For the text-containing cell, return its midpoint in (x, y) coordinate format. 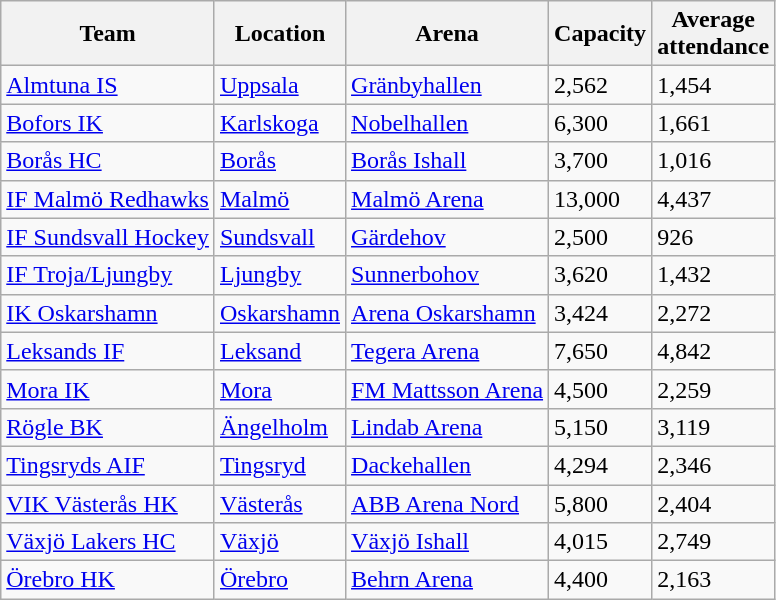
4,015 (600, 542)
2,163 (714, 580)
1,661 (714, 123)
926 (714, 237)
2,562 (600, 85)
Gränbyhallen (448, 85)
Arena Oskarshamn (448, 313)
Västerås (280, 503)
3,620 (600, 275)
Borås HC (108, 161)
3,424 (600, 313)
5,800 (600, 503)
4,294 (600, 465)
2,272 (714, 313)
2,749 (714, 542)
Rögle BK (108, 427)
Averageattendance (714, 34)
Karlskoga (280, 123)
1,454 (714, 85)
5,150 (600, 427)
Malmö Arena (448, 199)
Leksands IF (108, 351)
Nobelhallen (448, 123)
Tingsryds AIF (108, 465)
Behrn Arena (448, 580)
Mora IK (108, 389)
Tegera Arena (448, 351)
4,437 (714, 199)
Location (280, 34)
Växjö Lakers HC (108, 542)
Dackehallen (448, 465)
Gärdehov (448, 237)
VIK Västerås HK (108, 503)
6,300 (600, 123)
2,346 (714, 465)
Borås (280, 161)
Uppsala (280, 85)
4,842 (714, 351)
2,404 (714, 503)
7,650 (600, 351)
1,432 (714, 275)
Örebro (280, 580)
Tingsryd (280, 465)
Arena (448, 34)
Bofors IK (108, 123)
Växjö (280, 542)
Borås Ishall (448, 161)
Team (108, 34)
3,119 (714, 427)
Mora (280, 389)
2,259 (714, 389)
IK Oskarshamn (108, 313)
4,400 (600, 580)
Almtuna IS (108, 85)
Örebro HK (108, 580)
Capacity (600, 34)
IF Troja/Ljungby (108, 275)
Leksand (280, 351)
3,700 (600, 161)
Lindab Arena (448, 427)
IF Malmö Redhawks (108, 199)
2,500 (600, 237)
Malmö (280, 199)
Ängelholm (280, 427)
1,016 (714, 161)
Oskarshamn (280, 313)
4,500 (600, 389)
Sundsvall (280, 237)
13,000 (600, 199)
ABB Arena Nord (448, 503)
Sunnerbohov (448, 275)
IF Sundsvall Hockey (108, 237)
FM Mattsson Arena (448, 389)
Växjö Ishall (448, 542)
Ljungby (280, 275)
